Identify which cell holds the provided text, then report its [x, y] central coordinate. 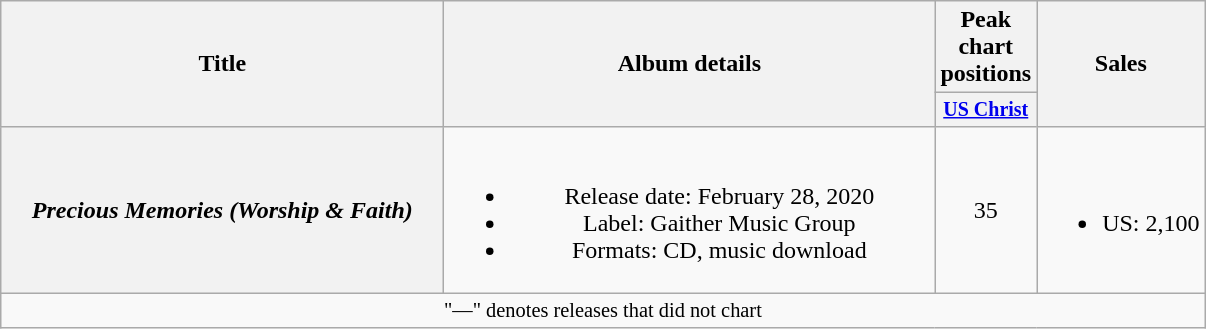
Peak chartpositions [986, 47]
Release date: February 28, 2020Label: Gaither Music GroupFormats: CD, music download [690, 210]
Album details [690, 64]
US: 2,100 [1121, 210]
Sales [1121, 64]
35 [986, 210]
US Christ [986, 110]
Precious Memories (Worship & Faith) [222, 210]
Title [222, 64]
"—" denotes releases that did not chart [603, 310]
